Pinpoint the cell where the given text exists, returning its (X, Y) midpoint coordinate. 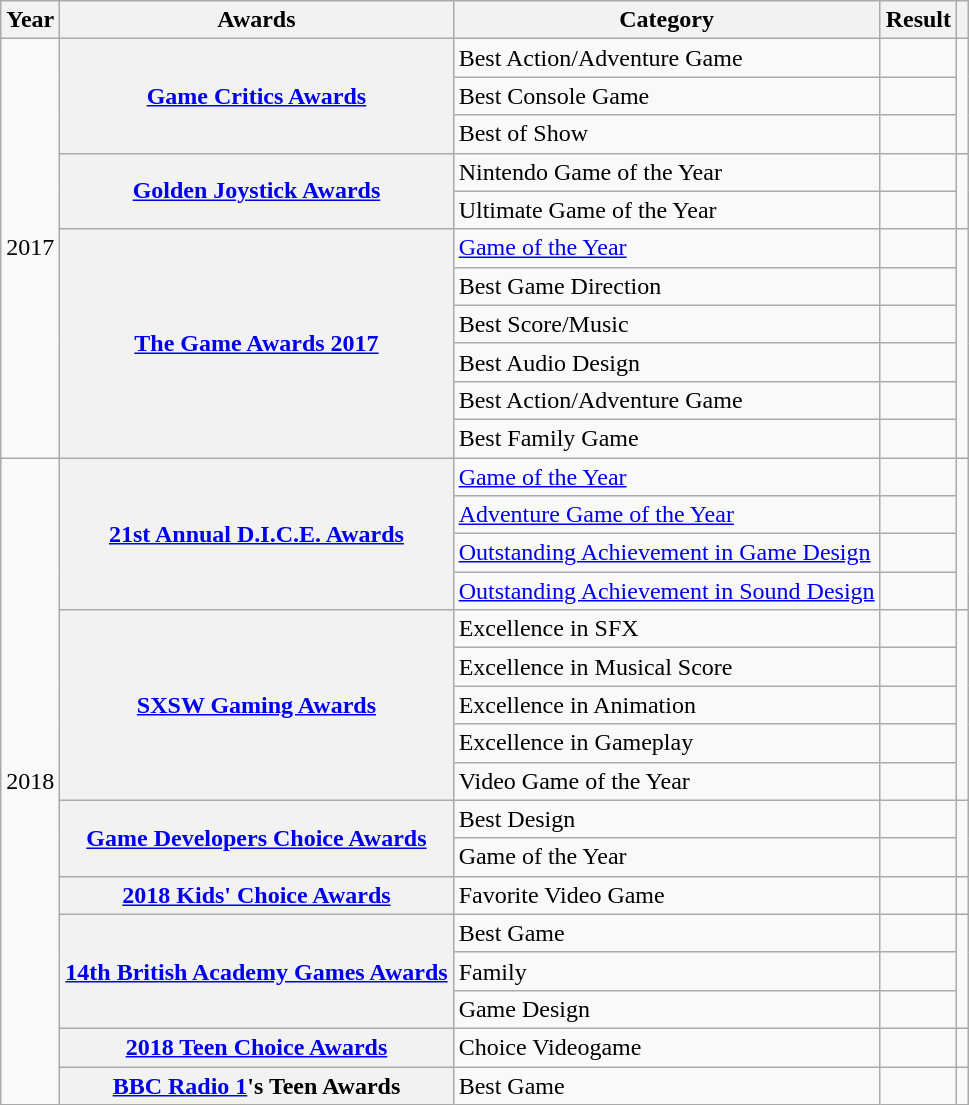
Family (666, 971)
Best Audio Design (666, 362)
Choice Videogame (666, 1047)
Excellence in Musical Score (666, 667)
Excellence in Gameplay (666, 743)
Game Developers Choice Awards (256, 838)
Golden Joystick Awards (256, 191)
Video Game of the Year (666, 781)
2018 Kids' Choice Awards (256, 895)
Best Game Direction (666, 286)
Ultimate Game of the Year (666, 210)
Outstanding Achievement in Game Design (666, 553)
The Game Awards 2017 (256, 343)
Best Design (666, 819)
SXSW Gaming Awards (256, 705)
Awards (256, 20)
Favorite Video Game (666, 895)
Result (918, 20)
14th British Academy Games Awards (256, 971)
Category (666, 20)
Best of Show (666, 134)
2018 (30, 782)
Game Critics Awards (256, 96)
Year (30, 20)
Best Score/Music (666, 324)
2017 (30, 248)
Nintendo Game of the Year (666, 172)
Excellence in SFX (666, 629)
Best Console Game (666, 96)
Outstanding Achievement in Sound Design (666, 591)
Adventure Game of the Year (666, 515)
BBC Radio 1's Teen Awards (256, 1085)
2018 Teen Choice Awards (256, 1047)
21st Annual D.I.C.E. Awards (256, 534)
Game Design (666, 1009)
Excellence in Animation (666, 705)
Best Family Game (666, 438)
